Return (X, Y) of the center of cell containing provided text 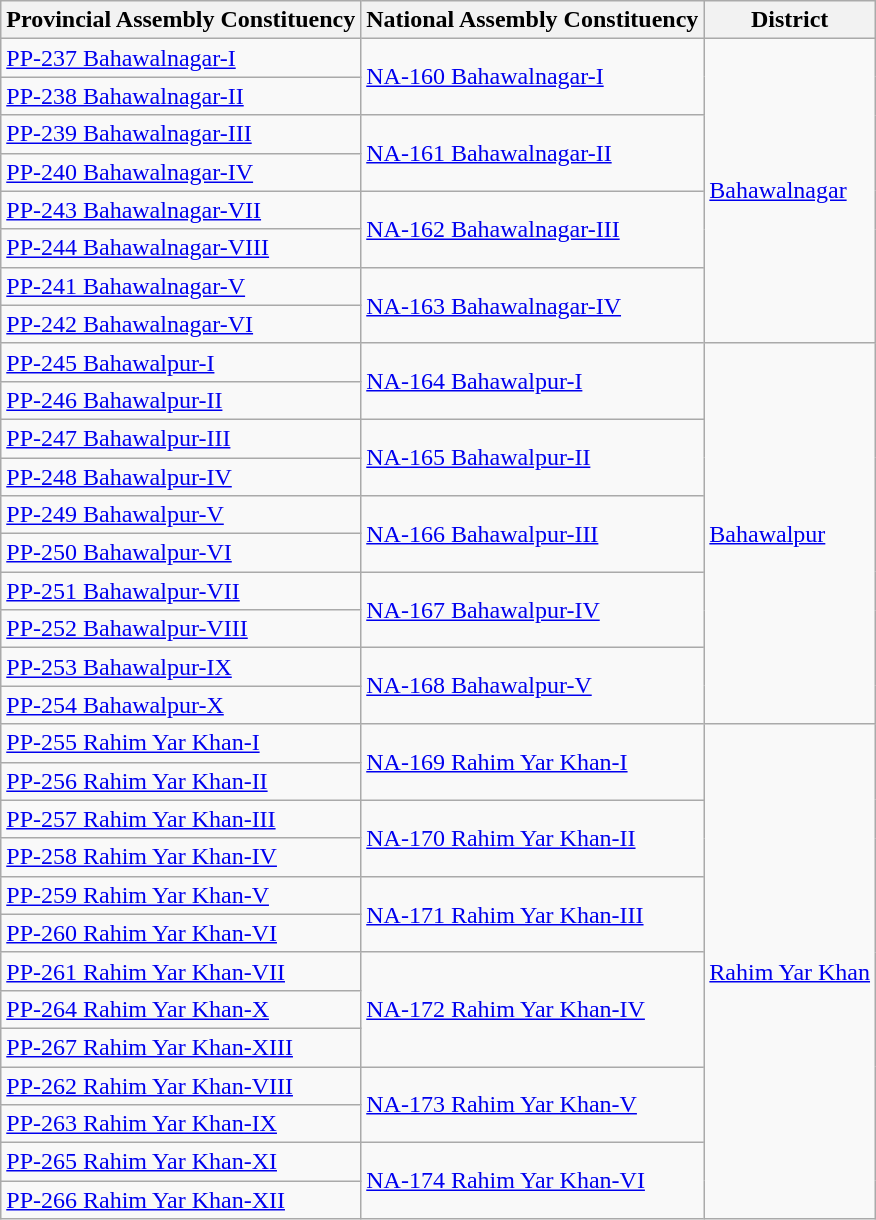
NA-169 Rahim Yar Khan-I (532, 762)
NA-170 Rahim Yar Khan-II (532, 838)
PP-239 Bahawalnagar-III (181, 134)
PP-249 Bahawalpur-V (181, 515)
PP-263 Rahim Yar Khan-IX (181, 1124)
PP-250 Bahawalpur-VI (181, 553)
PP-245 Bahawalpur-I (181, 362)
PP-242 Bahawalnagar-VI (181, 324)
PP-255 Rahim Yar Khan-I (181, 743)
PP-246 Bahawalpur-II (181, 400)
PP-265 Rahim Yar Khan-XI (181, 1162)
PP-240 Bahawalnagar-IV (181, 172)
NA-165 Bahawalpur-II (532, 457)
NA-163 Bahawalnagar-IV (532, 305)
PP-253 Bahawalpur-IX (181, 667)
PP-248 Bahawalpur-IV (181, 477)
NA-161 Bahawalnagar-II (532, 153)
PP-243 Bahawalnagar-VII (181, 210)
PP-238 Bahawalnagar-II (181, 96)
PP-237 Bahawalnagar-I (181, 58)
PP-259 Rahim Yar Khan-V (181, 895)
NA-171 Rahim Yar Khan-III (532, 914)
PP-254 Bahawalpur-X (181, 705)
NA-160 Bahawalnagar-I (532, 77)
PP-260 Rahim Yar Khan-VI (181, 933)
PP-267 Rahim Yar Khan-XIII (181, 1047)
NA-164 Bahawalpur-I (532, 381)
PP-252 Bahawalpur-VIII (181, 629)
Provincial Assembly Constituency (181, 20)
NA-162 Bahawalnagar-III (532, 229)
National Assembly Constituency (532, 20)
PP-251 Bahawalpur-VII (181, 591)
NA-172 Rahim Yar Khan-IV (532, 1009)
NA-167 Bahawalpur-IV (532, 610)
PP-264 Rahim Yar Khan-X (181, 1009)
PP-262 Rahim Yar Khan-VIII (181, 1085)
PP-266 Rahim Yar Khan-XII (181, 1200)
PP-241 Bahawalnagar-V (181, 286)
PP-244 Bahawalnagar-VIII (181, 248)
PP-247 Bahawalpur-III (181, 438)
NA-166 Bahawalpur-III (532, 534)
NA-168 Bahawalpur-V (532, 686)
PP-258 Rahim Yar Khan-IV (181, 857)
PP-256 Rahim Yar Khan-II (181, 781)
Bahawalpur (790, 534)
PP-257 Rahim Yar Khan-III (181, 819)
NA-174 Rahim Yar Khan-VI (532, 1181)
PP-261 Rahim Yar Khan-VII (181, 971)
District (790, 20)
Bahawalnagar (790, 191)
Rahim Yar Khan (790, 972)
NA-173 Rahim Yar Khan-V (532, 1104)
